Pinpoint the cell where the given text exists, returning its (X, Y) midpoint coordinate. 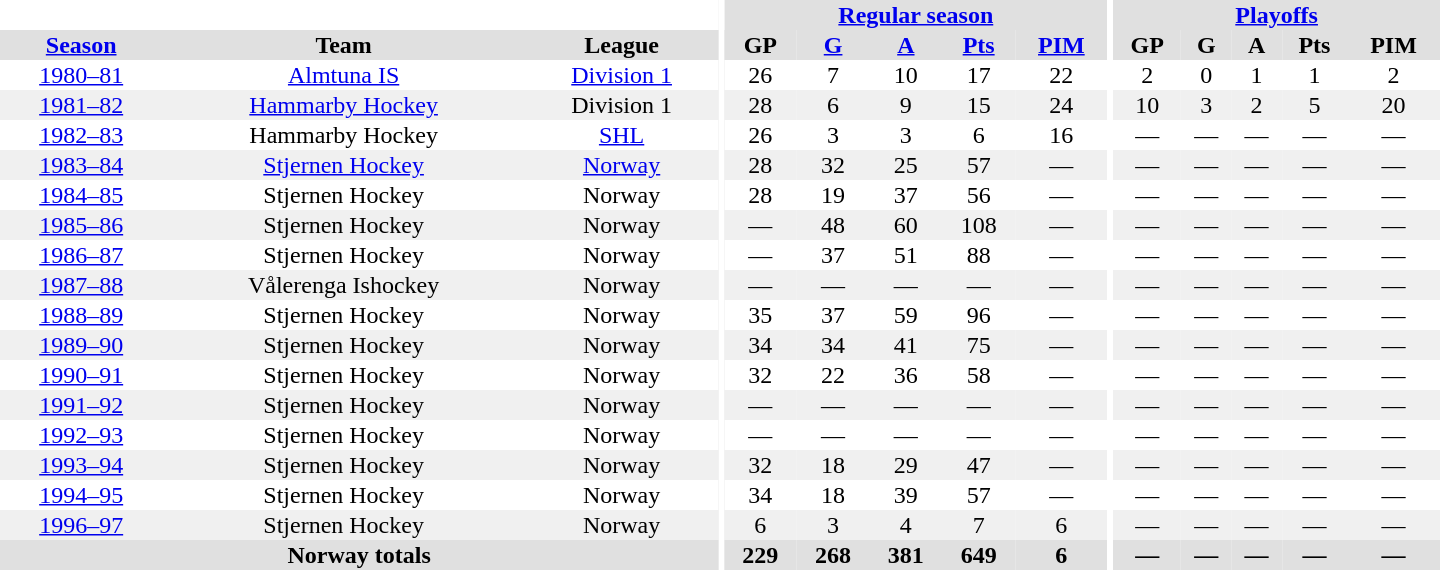
75 (978, 345)
39 (906, 495)
108 (978, 225)
60 (906, 225)
Season (81, 45)
59 (906, 315)
24 (1062, 105)
9 (906, 105)
1987–88 (81, 285)
1989–90 (81, 345)
20 (1394, 105)
649 (978, 555)
SHL (622, 135)
1986–87 (81, 255)
41 (906, 345)
1992–93 (81, 435)
1981–82 (81, 105)
1993–94 (81, 465)
Team (344, 45)
1994–95 (81, 495)
35 (760, 315)
88 (978, 255)
Vålerenga Ishockey (344, 285)
1990–91 (81, 375)
58 (978, 375)
19 (834, 195)
56 (978, 195)
5 (1314, 105)
48 (834, 225)
Almtuna IS (344, 75)
Regular season (916, 15)
League (622, 45)
16 (1062, 135)
96 (978, 315)
1982–83 (81, 135)
1985–86 (81, 225)
25 (906, 165)
1988–89 (81, 315)
1991–92 (81, 405)
1996–97 (81, 525)
268 (834, 555)
17 (978, 75)
1984–85 (81, 195)
51 (906, 255)
4 (906, 525)
1980–81 (81, 75)
229 (760, 555)
0 (1206, 75)
Norway totals (359, 555)
Playoffs (1276, 15)
36 (906, 375)
47 (978, 465)
29 (906, 465)
381 (906, 555)
15 (978, 105)
1983–84 (81, 165)
